Output the [x, y] coordinate of the center of the cell containing the given text.  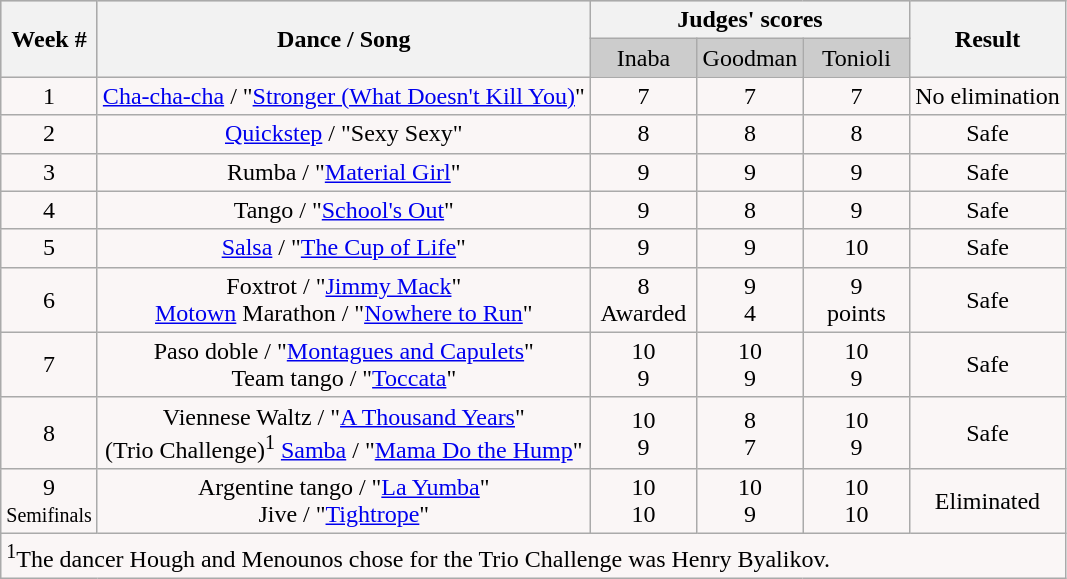
87 [750, 433]
No elimination [988, 96]
Goodman [750, 58]
Cha-cha-cha / "Stronger (What Doesn't Kill You)" [344, 96]
1 [50, 96]
1The dancer Hough and Menounos chose for the Trio Challenge was Henry Byalikov. [534, 556]
6 [50, 300]
Judges' scores [750, 20]
Inaba [643, 58]
Dance / Song [344, 39]
94 [750, 300]
Week # [50, 39]
3 [50, 172]
Tango / "School's Out" [344, 210]
Quickstep / "Sexy Sexy" [344, 134]
Argentine tango / "La Yumba"Jive / "Tightrope" [344, 502]
Viennese Waltz / "A Thousand Years"(Trio Challenge)1 Samba / "Mama Do the Hump" [344, 433]
Eliminated [988, 502]
8Awarded [643, 300]
4 [50, 210]
Salsa / "The Cup of Life" [344, 248]
9Semifinals [50, 502]
10 [856, 248]
Result [988, 39]
2 [50, 134]
Paso doble / "Montagues and Capulets"Team tango / "Toccata" [344, 364]
Rumba / "Material Girl" [344, 172]
9points [856, 300]
5 [50, 248]
Tonioli [856, 58]
Foxtrot / "Jimmy Mack"Motown Marathon / "Nowhere to Run" [344, 300]
